For the text-containing cell, return its midpoint in (x, y) coordinate format. 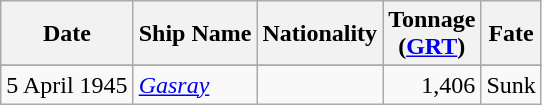
Nationality (320, 34)
Date (67, 34)
1,406 (432, 85)
Fate (511, 34)
Gasray (195, 85)
Sunk (511, 85)
5 April 1945 (67, 85)
Tonnage (GRT) (432, 34)
Ship Name (195, 34)
